For the text-containing cell, return its midpoint in [x, y] coordinate format. 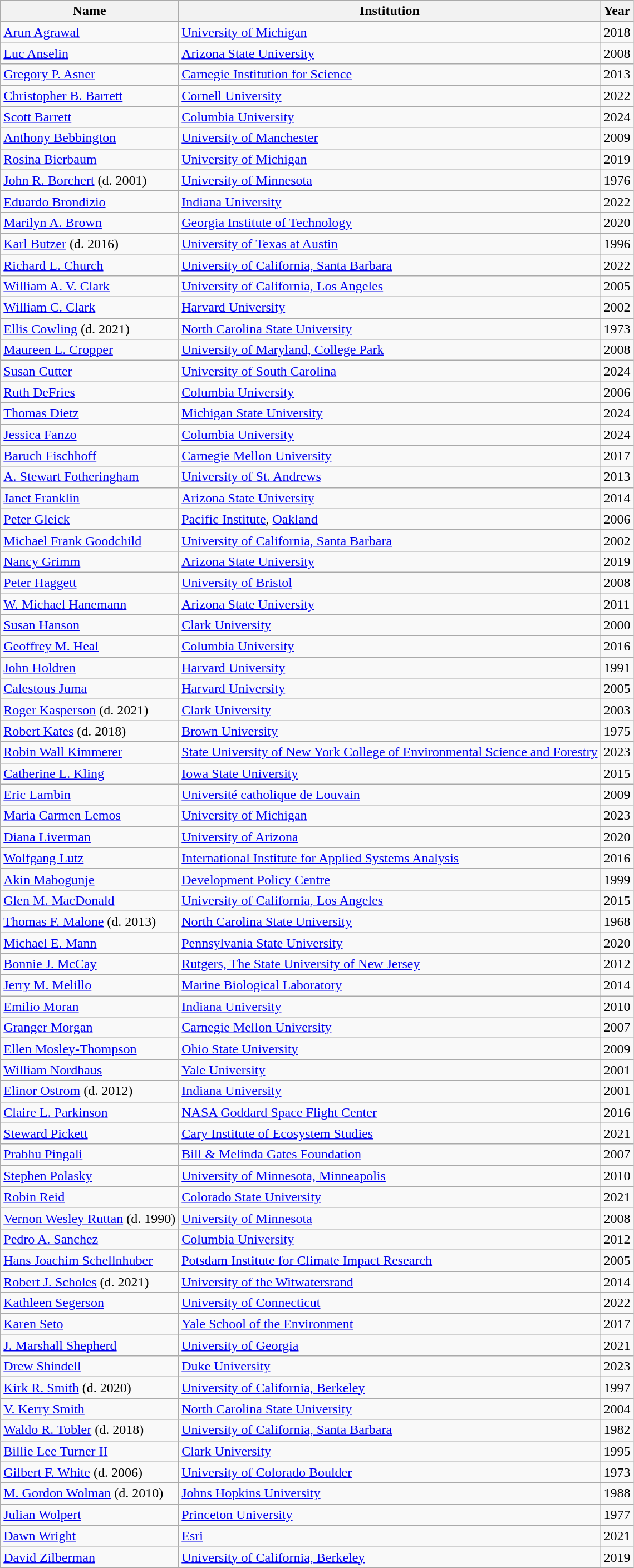
Thomas Dietz [90, 413]
Akin Mabogunje [90, 879]
Rosina Bierbaum [90, 159]
Iowa State University [390, 773]
Robin Reid [90, 1197]
Nancy Grimm [90, 561]
1995 [617, 1451]
Roger Kasperson (d. 2021) [90, 710]
University of Manchester [390, 138]
Catherine L. Kling [90, 773]
Pennsylvania State University [390, 943]
University of Texas at Austin [390, 244]
Susan Hanson [90, 625]
Princeton University [390, 1515]
Billie Lee Turner II [90, 1451]
University of St. Andrews [390, 477]
Scott Barrett [90, 117]
International Institute for Applied Systems Analysis [390, 858]
Name [90, 11]
Baruch Fischhoff [90, 456]
University of Bristol [390, 583]
Susan Cutter [90, 371]
Institution [390, 11]
Jessica Fanzo [90, 435]
Steward Pickett [90, 1133]
V. Kerry Smith [90, 1409]
Anthony Bebbington [90, 138]
Karl Butzer (d. 2016) [90, 244]
2004 [617, 1409]
Michael Frank Goodchild [90, 540]
Gilbert F. White (d. 2006) [90, 1472]
Emilio Moran [90, 1007]
William Nordhaus [90, 1070]
Colorado State University [390, 1197]
Development Policy Centre [390, 879]
Bill & Melinda Gates Foundation [390, 1155]
1991 [617, 668]
Richard L. Church [90, 265]
1976 [617, 180]
Granger Morgan [90, 1028]
Janet Franklin [90, 498]
Claire L. Parkinson [90, 1112]
Pacific Institute, Oakland [390, 519]
Yale School of the Environment [390, 1324]
William A. V. Clark [90, 287]
Drew Shindell [90, 1367]
M. Gordon Wolman (d. 2010) [90, 1493]
1999 [617, 879]
University of Connecticut [390, 1303]
Marilyn A. Brown [90, 223]
Yale University [390, 1070]
Cary Institute of Ecosystem Studies [390, 1133]
John Holdren [90, 668]
Geoffrey M. Heal [90, 647]
Luc Anselin [90, 53]
University of Georgia [390, 1345]
Robert J. Scholes (d. 2021) [90, 1281]
2018 [617, 32]
Bonnie J. McCay [90, 964]
Dawn Wright [90, 1536]
Gregory P. Asner [90, 75]
Cornell University [390, 96]
Maria Carmen Lemos [90, 816]
2003 [617, 710]
Julian Wolpert [90, 1515]
Duke University [390, 1367]
University of South Carolina [390, 371]
Robin Wall Kimmerer [90, 752]
Rutgers, The State University of New Jersey [390, 964]
Waldo R. Tobler (d. 2018) [90, 1430]
Eduardo Brondizio [90, 201]
Elinor Ostrom (d. 2012) [90, 1091]
W. Michael Hanemann [90, 604]
Potsdam Institute for Climate Impact Research [390, 1260]
Kathleen Segerson [90, 1303]
Michigan State University [390, 413]
Maureen L. Cropper [90, 350]
Stephen Polasky [90, 1176]
University of the Witwatersrand [390, 1281]
Arun Agrawal [90, 32]
Carnegie Institution for Science [390, 75]
Marine Biological Laboratory [390, 985]
1996 [617, 244]
Kirk R. Smith (d. 2020) [90, 1388]
J. Marshall Shepherd [90, 1345]
State University of New York College of Environmental Science and Forestry [390, 752]
Glen M. MacDonald [90, 900]
Ellen Mosley-Thompson [90, 1049]
Pedro A. Sanchez [90, 1239]
John R. Borchert (d. 2001) [90, 180]
Diana Liverman [90, 837]
2011 [617, 604]
NASA Goddard Space Flight Center [390, 1112]
Prabhu Pingali [90, 1155]
Robert Kates (d. 2018) [90, 731]
1988 [617, 1493]
Thomas F. Malone (d. 2013) [90, 921]
1997 [617, 1388]
University of Maryland, College Park [390, 350]
Michael E. Mann [90, 943]
Peter Gleick [90, 519]
Johns Hopkins University [390, 1493]
Hans Joachim Schellnhuber [90, 1260]
Georgia Institute of Technology [390, 223]
1968 [617, 921]
Esri [390, 1536]
A. Stewart Fotheringham [90, 477]
2000 [617, 625]
Christopher B. Barrett [90, 96]
University of Minnesota, Minneapolis [390, 1176]
Wolfgang Lutz [90, 858]
Ruth DeFries [90, 392]
University of Colorado Boulder [390, 1472]
1975 [617, 731]
David Zilberman [90, 1557]
University of Arizona [390, 837]
1982 [617, 1430]
Vernon Wesley Ruttan (d. 1990) [90, 1218]
Year [617, 11]
Université catholique de Louvain [390, 795]
Peter Haggett [90, 583]
William C. Clark [90, 308]
Ellis Cowling (d. 2021) [90, 329]
Ohio State University [390, 1049]
Jerry M. Melillo [90, 985]
Calestous Juma [90, 689]
Karen Seto [90, 1324]
Brown University [390, 731]
Eric Lambin [90, 795]
1977 [617, 1515]
